Extract the [X, Y] coordinate from the center of the cell holding the provided text.  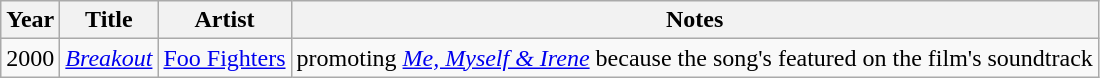
Year [30, 20]
promoting Me, Myself & Irene because the song's featured on the film's soundtrack [694, 58]
Foo Fighters [224, 58]
Notes [694, 20]
Artist [224, 20]
Title [109, 20]
Breakout [109, 58]
2000 [30, 58]
